Identify which cell holds the provided text, then report its (X, Y) central coordinate. 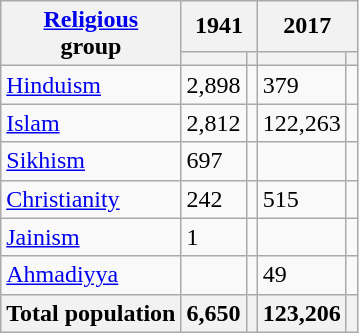
2017 (307, 26)
Sikhism (91, 161)
2,898 (214, 85)
1941 (219, 26)
379 (302, 85)
2,812 (214, 123)
515 (302, 199)
Jainism (91, 237)
49 (302, 275)
Ahmadiyya (91, 275)
Islam (91, 123)
Total population (91, 313)
1 (214, 237)
122,263 (302, 123)
6,650 (214, 313)
Religiousgroup (91, 34)
242 (214, 199)
Hinduism (91, 85)
697 (214, 161)
123,206 (302, 313)
Christianity (91, 199)
